Capture the cell that displays the provided text and extract its (x, y) central coordinate. 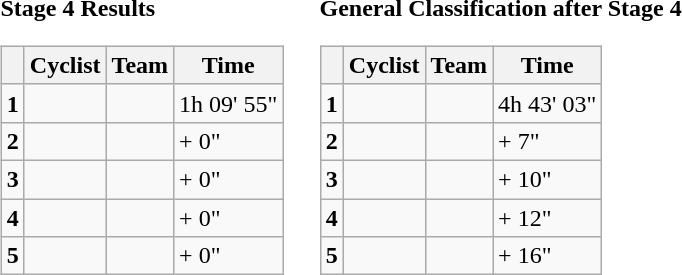
+ 7" (548, 141)
+ 12" (548, 217)
1h 09' 55" (228, 103)
4h 43' 03" (548, 103)
+ 16" (548, 256)
+ 10" (548, 179)
